Scan for the cell matching the given text and deliver its (X, Y) coordinate at center. 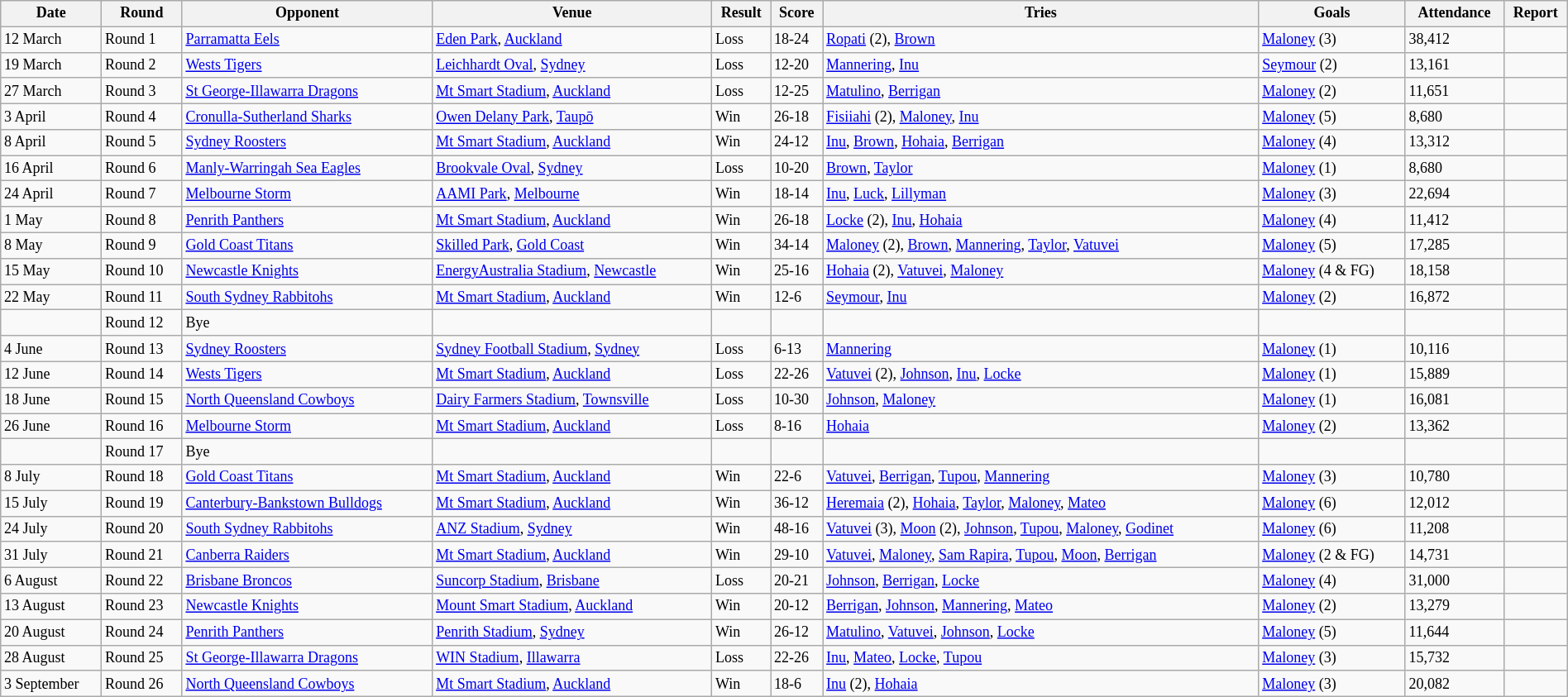
ANZ Stadium, Sydney (572, 529)
20-21 (797, 580)
Round 7 (142, 193)
Round 8 (142, 220)
19 March (51, 64)
38,412 (1454, 40)
Skilled Park, Gold Coast (572, 245)
Round 15 (142, 400)
WIN Stadium, Illawarra (572, 658)
Vatuvei, Maloney, Sam Rapira, Tupou, Moon, Berrigan (1040, 554)
22-6 (797, 478)
20-12 (797, 607)
Venue (572, 13)
Tries (1040, 13)
Round 16 (142, 427)
Manly-Warringah Sea Eagles (308, 169)
26 June (51, 427)
48-16 (797, 529)
Berrigan, Johnson, Mannering, Mateo (1040, 607)
Suncorp Stadium, Brisbane (572, 580)
15,889 (1454, 374)
31,000 (1454, 580)
15 July (51, 503)
Round 12 (142, 322)
Round 22 (142, 580)
Maloney (2 & FG) (1331, 554)
Mount Smart Stadium, Auckland (572, 607)
Inu, Brown, Hohaia, Berrigan (1040, 142)
Round 18 (142, 478)
16 April (51, 169)
Round (142, 13)
36-12 (797, 503)
Fisiiahi (2), Maloney, Inu (1040, 116)
Mannering, Inu (1040, 64)
18-24 (797, 40)
Round 11 (142, 298)
24 July (51, 529)
25-16 (797, 271)
Attendance (1454, 13)
13,161 (1454, 64)
Maloney (2), Brown, Mannering, Taylor, Vatuvei (1040, 245)
Round 13 (142, 349)
Round 6 (142, 169)
Hohaia (2), Vatuvei, Maloney (1040, 271)
Result (741, 13)
Matulino, Berrigan (1040, 91)
Round 9 (142, 245)
20,082 (1454, 683)
8 April (51, 142)
Date (51, 13)
12,012 (1454, 503)
Round 25 (142, 658)
Score (797, 13)
AAMI Park, Melbourne (572, 193)
Round 17 (142, 451)
Inu, Mateo, Locke, Tupou (1040, 658)
15,732 (1454, 658)
8 July (51, 478)
Round 10 (142, 271)
Parramatta Eels (308, 40)
13,362 (1454, 427)
Inu (2), Hohaia (1040, 683)
Hohaia (1040, 427)
12 June (51, 374)
26-12 (797, 632)
18-14 (797, 193)
Brookvale Oval, Sydney (572, 169)
Johnson, Berrigan, Locke (1040, 580)
3 September (51, 683)
29-10 (797, 554)
Matulino, Vatuvei, Johnson, Locke (1040, 632)
Vatuvei (3), Moon (2), Johnson, Tupou, Maloney, Godinet (1040, 529)
22,694 (1454, 193)
Vatuvei, Berrigan, Tupou, Mannering (1040, 478)
Round 4 (142, 116)
10,116 (1454, 349)
13,312 (1454, 142)
16,872 (1454, 298)
Goals (1331, 13)
12-20 (797, 64)
Penrith Stadium, Sydney (572, 632)
Opponent (308, 13)
13,279 (1454, 607)
1 May (51, 220)
Seymour, Inu (1040, 298)
Inu, Luck, Lillyman (1040, 193)
Round 5 (142, 142)
16,081 (1454, 400)
10,780 (1454, 478)
Round 20 (142, 529)
Ropati (2), Brown (1040, 40)
6 August (51, 580)
Canberra Raiders (308, 554)
Round 21 (142, 554)
11,644 (1454, 632)
22 May (51, 298)
Maloney (4 & FG) (1331, 271)
Round 19 (142, 503)
Round 2 (142, 64)
Cronulla-Sutherland Sharks (308, 116)
18-6 (797, 683)
Eden Park, Auckland (572, 40)
Report (1535, 13)
Locke (2), Inu, Hohaia (1040, 220)
12 March (51, 40)
3 April (51, 116)
Johnson, Maloney (1040, 400)
Round 14 (142, 374)
Owen Delany Park, Taupō (572, 116)
28 August (51, 658)
6-13 (797, 349)
Dairy Farmers Stadium, Townsville (572, 400)
10-30 (797, 400)
18,158 (1454, 271)
Mannering (1040, 349)
20 August (51, 632)
12-25 (797, 91)
Round 1 (142, 40)
13 August (51, 607)
17,285 (1454, 245)
Vatuvei (2), Johnson, Inu, Locke (1040, 374)
11,412 (1454, 220)
Canterbury-Bankstown Bulldogs (308, 503)
12-6 (797, 298)
15 May (51, 271)
18 June (51, 400)
Round 26 (142, 683)
27 March (51, 91)
Leichhardt Oval, Sydney (572, 64)
31 July (51, 554)
Round 23 (142, 607)
24 April (51, 193)
Round 3 (142, 91)
11,651 (1454, 91)
8 May (51, 245)
Round 24 (142, 632)
11,208 (1454, 529)
Brisbane Broncos (308, 580)
34-14 (797, 245)
Seymour (2) (1331, 64)
14,731 (1454, 554)
Heremaia (2), Hohaia, Taylor, Maloney, Mateo (1040, 503)
8-16 (797, 427)
Brown, Taylor (1040, 169)
EnergyAustralia Stadium, Newcastle (572, 271)
24-12 (797, 142)
Sydney Football Stadium, Sydney (572, 349)
4 June (51, 349)
10-20 (797, 169)
